Determine the [x, y] coordinate at the center of the cell enclosing the given text.  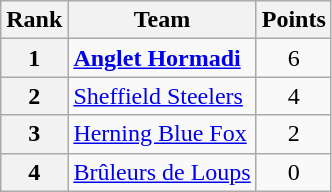
3 [34, 134]
Anglet Hormadi [162, 58]
Team [162, 20]
Sheffield Steelers [162, 96]
6 [294, 58]
1 [34, 58]
0 [294, 172]
Herning Blue Fox [162, 134]
Points [294, 20]
Brûleurs de Loups [162, 172]
Rank [34, 20]
